Identify which cell holds the provided text, then report its [x, y] central coordinate. 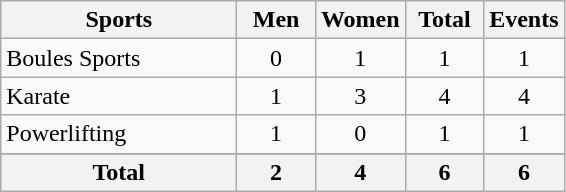
Karate [119, 96]
Women [360, 20]
Boules Sports [119, 58]
Events [524, 20]
3 [360, 96]
Men [276, 20]
Sports [119, 20]
2 [276, 172]
Powerlifting [119, 134]
